Identify which cell holds the provided text, then report its [x, y] central coordinate. 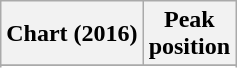
Peak position [189, 34]
Chart (2016) [72, 34]
